Detect which cell encompasses the target text, then output its [x, y] center coordinate. 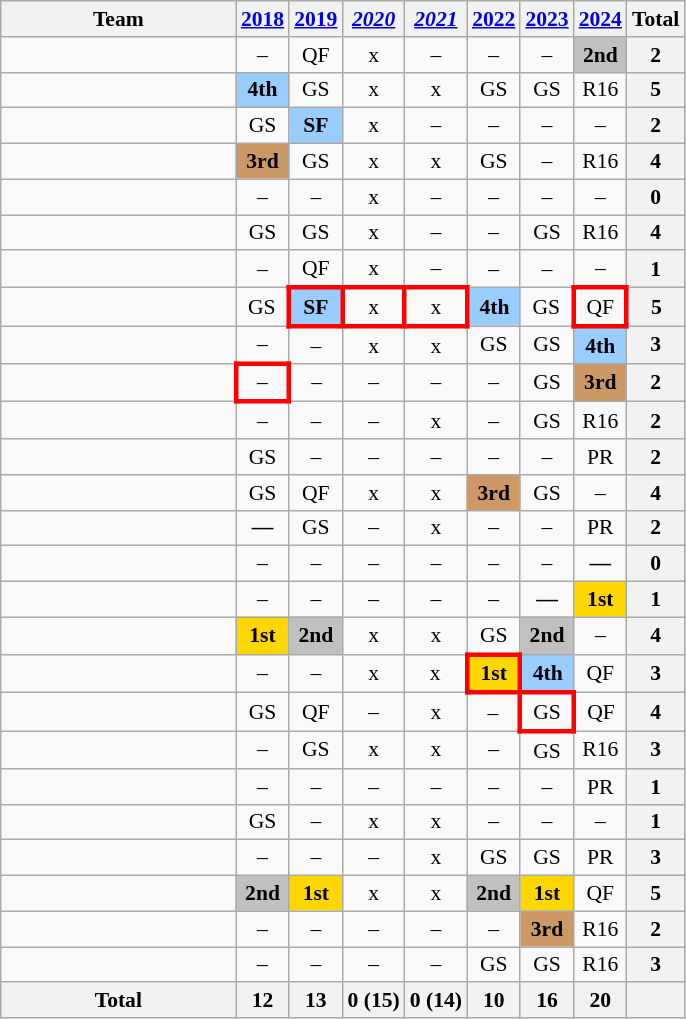
2019 [316, 19]
12 [262, 1001]
2022 [494, 19]
2020 [373, 19]
2023 [546, 19]
13 [316, 1001]
10 [494, 1001]
16 [546, 1001]
20 [600, 1001]
0 (15) [373, 1001]
2021 [436, 19]
Team [118, 19]
2018 [262, 19]
2024 [600, 19]
0 (14) [436, 1001]
